Find where the given text appears and provide that cell's center as [X, Y] coordinate. 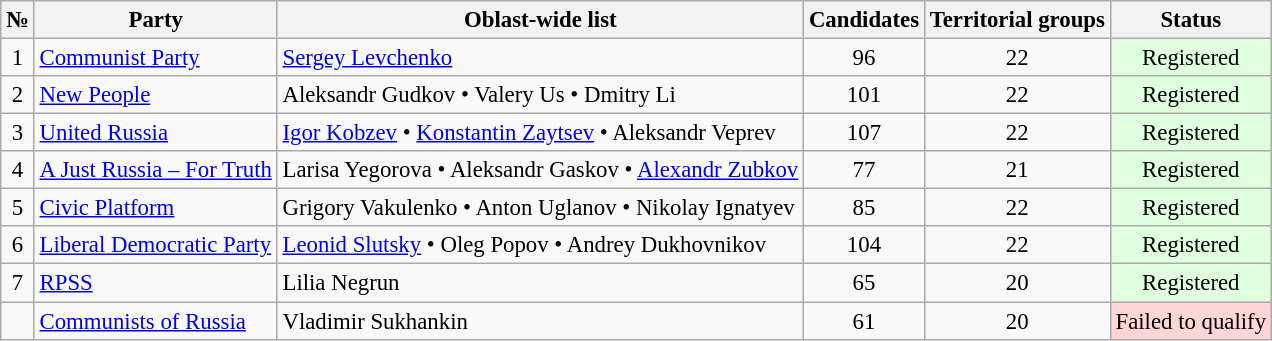
96 [864, 58]
Oblast-wide list [540, 20]
Igor Kobzev • Konstantin Zaytsev • Aleksandr Veprev [540, 133]
1 [18, 58]
Status [1190, 20]
Aleksandr Gudkov • Valery Us • Dmitry Li [540, 95]
61 [864, 321]
United Russia [156, 133]
65 [864, 283]
Communist Party [156, 58]
Grigory Vakulenko • Anton Uglanov • Nikolay Ignatyev [540, 208]
21 [1017, 170]
85 [864, 208]
Sergey Levchenko [540, 58]
5 [18, 208]
Civic Platform [156, 208]
A Just Russia – For Truth [156, 170]
Party [156, 20]
104 [864, 245]
Liberal Democratic Party [156, 245]
Larisa Yegorova • Aleksandr Gaskov • Alexandr Zubkov [540, 170]
107 [864, 133]
RPSS [156, 283]
№ [18, 20]
Communists of Russia [156, 321]
New People [156, 95]
Candidates [864, 20]
4 [18, 170]
6 [18, 245]
Failed to qualify [1190, 321]
3 [18, 133]
77 [864, 170]
2 [18, 95]
101 [864, 95]
7 [18, 283]
Territorial groups [1017, 20]
Vladimir Sukhankin [540, 321]
Lilia Negrun [540, 283]
Leonid Slutsky • Oleg Popov • Andrey Dukhovnikov [540, 245]
